Capture the cell that displays the provided text and extract its (X, Y) central coordinate. 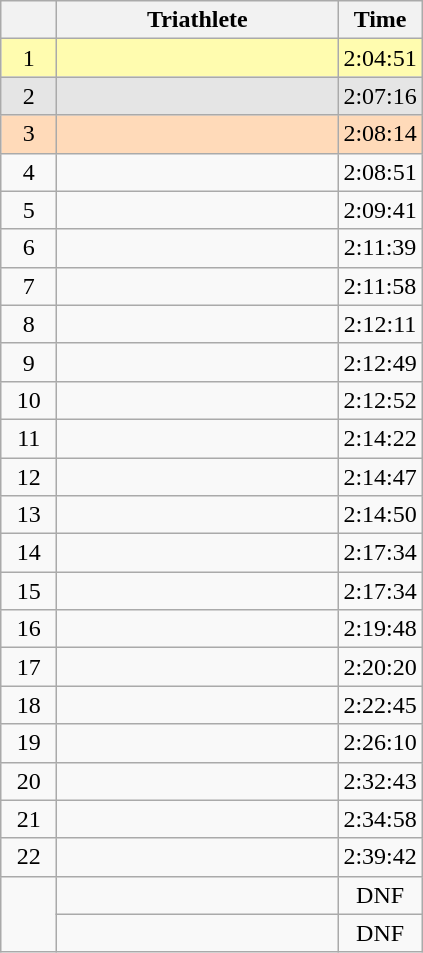
2:07:16 (380, 96)
2 (29, 96)
2:11:39 (380, 248)
1 (29, 58)
2:12:11 (380, 324)
4 (29, 172)
2:11:58 (380, 286)
22 (29, 857)
15 (29, 591)
Time (380, 20)
2:14:50 (380, 515)
2:14:47 (380, 477)
2:08:51 (380, 172)
2:19:48 (380, 629)
19 (29, 743)
2:32:43 (380, 781)
2:34:58 (380, 819)
2:22:45 (380, 705)
2:14:22 (380, 438)
2:12:49 (380, 362)
20 (29, 781)
8 (29, 324)
17 (29, 667)
5 (29, 210)
13 (29, 515)
7 (29, 286)
2:26:10 (380, 743)
2:12:52 (380, 400)
21 (29, 819)
2:09:41 (380, 210)
14 (29, 553)
11 (29, 438)
9 (29, 362)
10 (29, 400)
2:08:14 (380, 134)
2:04:51 (380, 58)
6 (29, 248)
Triathlete (198, 20)
16 (29, 629)
2:20:20 (380, 667)
12 (29, 477)
18 (29, 705)
2:39:42 (380, 857)
3 (29, 134)
